Return (x, y) of the center of cell containing provided text 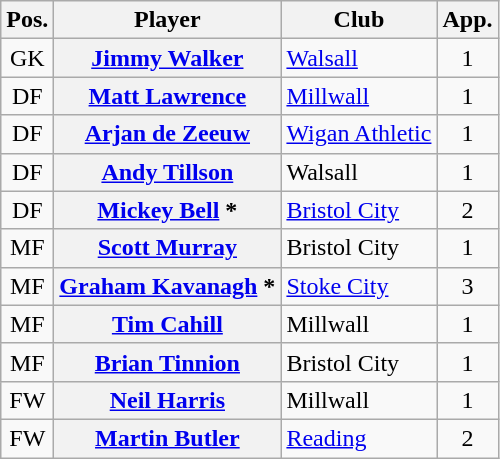
Brian Tinnion (168, 362)
Pos. (28, 20)
Mickey Bell * (168, 210)
Matt Lawrence (168, 96)
Andy Tillson (168, 172)
Scott Murray (168, 248)
App. (468, 20)
Neil Harris (168, 400)
GK (28, 58)
Club (359, 20)
Stoke City (359, 286)
Wigan Athletic (359, 134)
Tim Cahill (168, 324)
Player (168, 20)
Reading (359, 438)
Jimmy Walker (168, 58)
Graham Kavanagh * (168, 286)
3 (468, 286)
Arjan de Zeeuw (168, 134)
Martin Butler (168, 438)
